Determine the (x, y) coordinate at the center of the cell enclosing the given text.  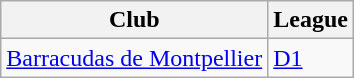
D1 (311, 58)
Barracudas de Montpellier (134, 58)
Club (134, 20)
League (311, 20)
